Search for the cell housing the specified text and yield its [X, Y] center coordinate. 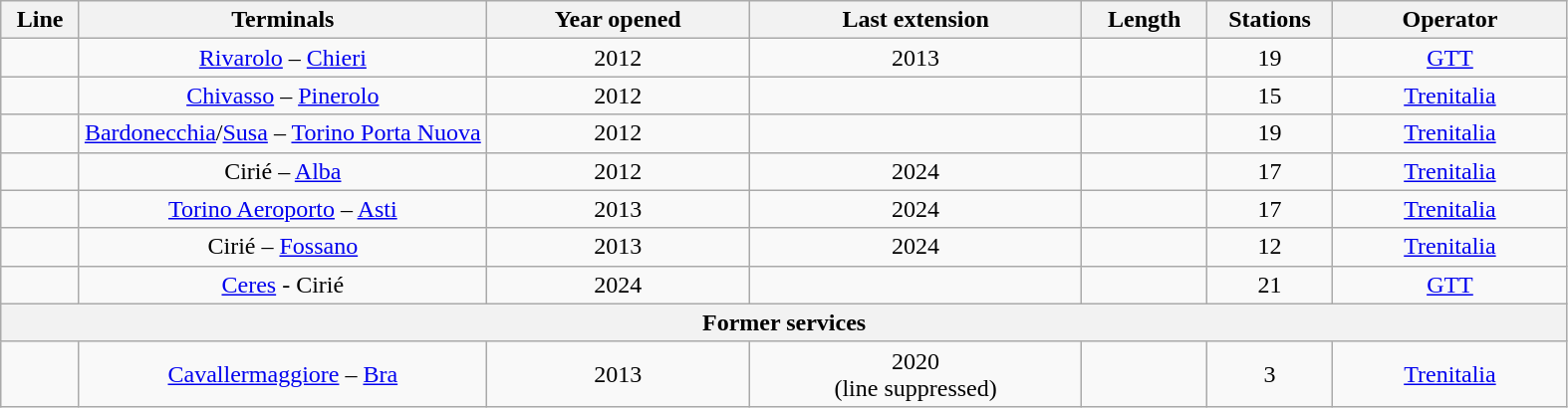
Torino Aeroporto – Asti [283, 209]
Cirié – Alba [283, 171]
Cirié – Fossano [283, 247]
Length [1145, 20]
Operator [1450, 20]
12 [1270, 247]
Line [40, 20]
Chivasso – Pinerolo [283, 96]
2020(line suppressed) [915, 374]
Year opened [618, 20]
Rivarolo – Chieri [283, 58]
Stations [1270, 20]
21 [1270, 285]
3 [1270, 374]
Former services [785, 322]
Last extension [915, 20]
Ceres - Cirié [283, 285]
Terminals [283, 20]
Bardonecchia/Susa – Torino Porta Nuova [283, 133]
15 [1270, 96]
Cavallermaggiore – Bra [283, 374]
